Locate the cell with the specified text and output its (X, Y) center coordinate. 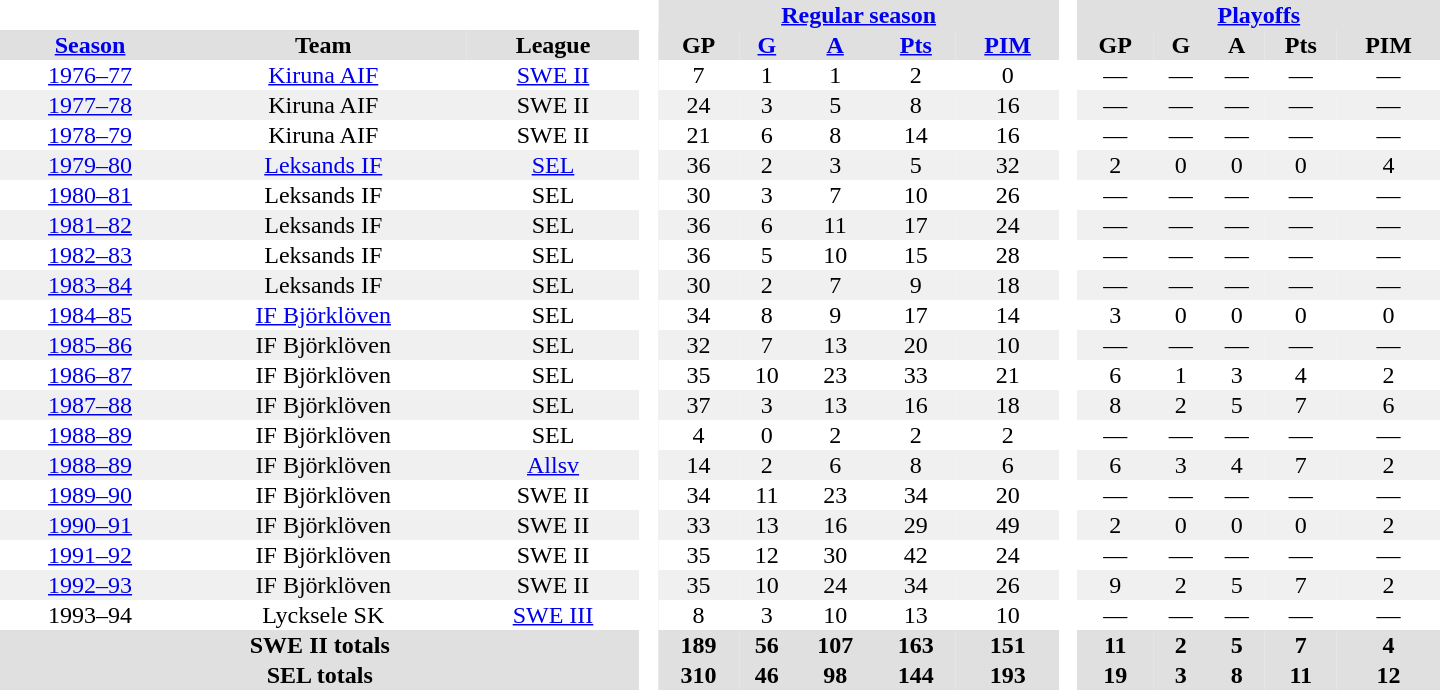
Season (90, 45)
SWE III (552, 615)
SEL totals (320, 675)
1989–90 (90, 495)
98 (836, 675)
310 (698, 675)
42 (916, 555)
Playoffs (1259, 15)
1980–81 (90, 195)
1991–92 (90, 555)
1977–78 (90, 105)
League (552, 45)
1976–77 (90, 75)
1982–83 (90, 255)
1993–94 (90, 615)
46 (767, 675)
Allsv (552, 465)
107 (836, 645)
Regular season (858, 15)
1981–82 (90, 225)
1987–88 (90, 405)
Team (323, 45)
28 (1008, 255)
SWE II totals (320, 645)
1979–80 (90, 165)
37 (698, 405)
1992–93 (90, 585)
151 (1008, 645)
1990–91 (90, 525)
193 (1008, 675)
56 (767, 645)
49 (1008, 525)
1985–86 (90, 345)
1986–87 (90, 375)
15 (916, 255)
19 (1116, 675)
163 (916, 645)
144 (916, 675)
1984–85 (90, 315)
Lycksele SK (323, 615)
1978–79 (90, 135)
189 (698, 645)
1983–84 (90, 285)
29 (916, 525)
